Locate the cell with the specified text and output its (x, y) center coordinate. 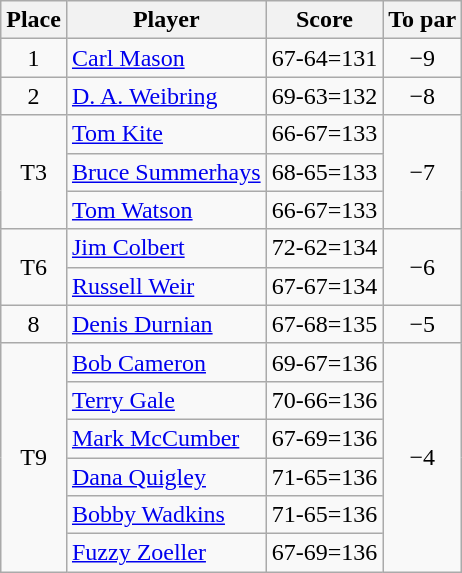
67-68=135 (324, 324)
Bobby Wadkins (166, 515)
Carl Mason (166, 58)
Score (324, 20)
−9 (422, 58)
−4 (422, 457)
Mark McCumber (166, 438)
67-64=131 (324, 58)
T3 (34, 172)
Bruce Summerhays (166, 172)
70-66=136 (324, 400)
69-63=132 (324, 96)
Dana Quigley (166, 477)
Tom Kite (166, 134)
8 (34, 324)
−7 (422, 172)
Russell Weir (166, 286)
−8 (422, 96)
67-67=134 (324, 286)
Fuzzy Zoeller (166, 553)
Terry Gale (166, 400)
−6 (422, 267)
To par (422, 20)
Player (166, 20)
68-65=133 (324, 172)
Tom Watson (166, 210)
Denis Durnian (166, 324)
−5 (422, 324)
T9 (34, 457)
D. A. Weibring (166, 96)
1 (34, 58)
T6 (34, 267)
72-62=134 (324, 248)
69-67=136 (324, 362)
2 (34, 96)
Place (34, 20)
Jim Colbert (166, 248)
Bob Cameron (166, 362)
